Identify which cell holds the provided text, then report its [X, Y] central coordinate. 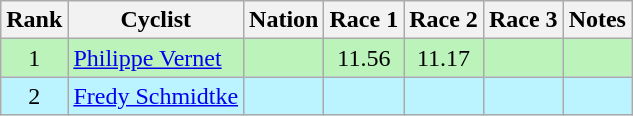
1 [34, 58]
Race 3 [523, 20]
Notes [597, 20]
Philippe Vernet [156, 58]
11.17 [444, 58]
Cyclist [156, 20]
Fredy Schmidtke [156, 96]
Nation [284, 20]
2 [34, 96]
Race 2 [444, 20]
Rank [34, 20]
Race 1 [364, 20]
11.56 [364, 58]
